Extract the (x, y) coordinate from the center of the cell holding the provided text.  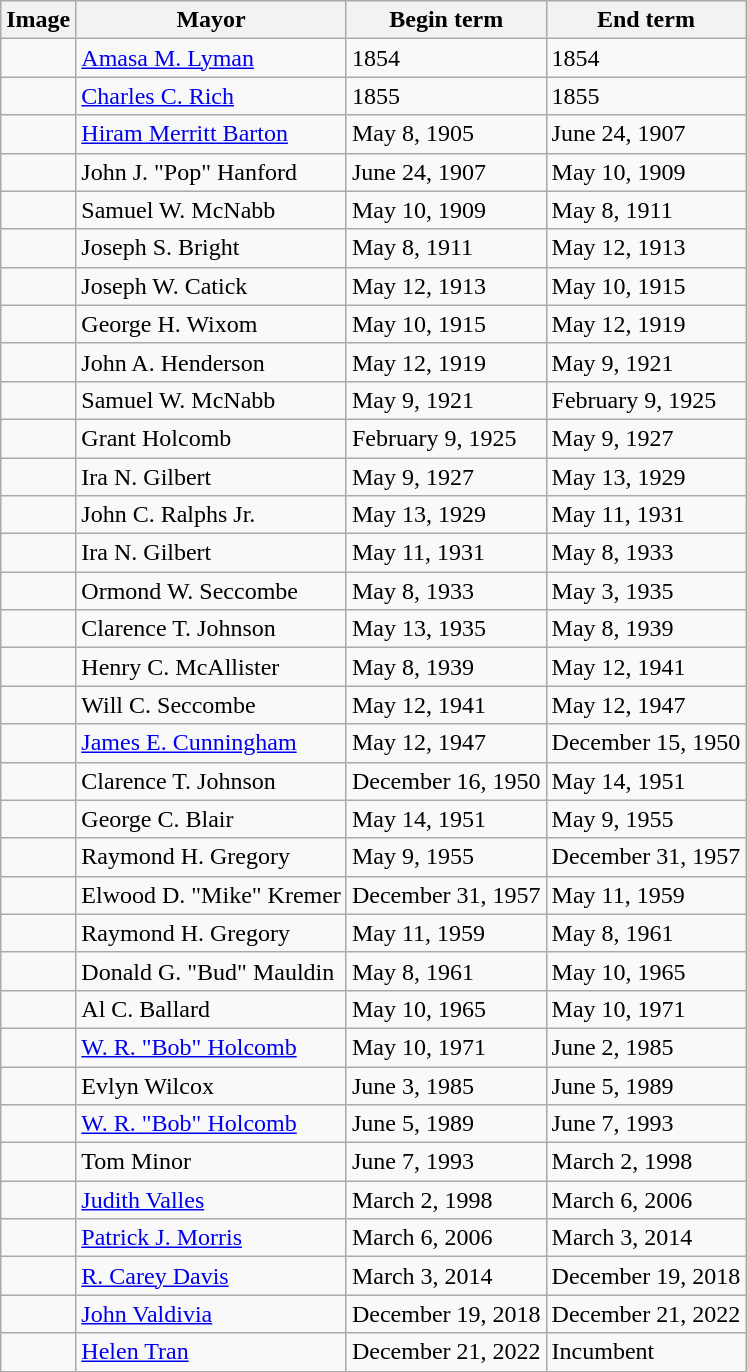
George C. Blair (212, 819)
Al C. Ballard (212, 1009)
Henry C. McAllister (212, 667)
Will C. Seccombe (212, 705)
Patrick J. Morris (212, 1238)
Joseph S. Bright (212, 248)
Charles C. Rich (212, 96)
Elwood D. "Mike" Kremer (212, 895)
Joseph W. Catick (212, 286)
Helen Tran (212, 1352)
Image (38, 20)
James E. Cunningham (212, 743)
Donald G. "Bud" Mauldin (212, 971)
Grant Holcomb (212, 438)
Ormond W. Seccombe (212, 591)
Incumbent (646, 1352)
Tom Minor (212, 1162)
Evlyn Wilcox (212, 1085)
John C. Ralphs Jr. (212, 515)
Begin term (446, 20)
John A. Henderson (212, 362)
R. Carey Davis (212, 1276)
John Valdivia (212, 1314)
John J. "Pop" Hanford (212, 172)
May 8, 1905 (446, 134)
Hiram Merritt Barton (212, 134)
George H. Wixom (212, 324)
May 13, 1935 (446, 629)
December 16, 1950 (446, 781)
May 3, 1935 (646, 591)
End term (646, 20)
June 3, 1985 (446, 1085)
Mayor (212, 20)
Judith Valles (212, 1200)
Amasa M. Lyman (212, 58)
December 15, 1950 (646, 743)
June 2, 1985 (646, 1047)
